Return the [x, y] coordinate for the center point of the cell that contains the specified text.  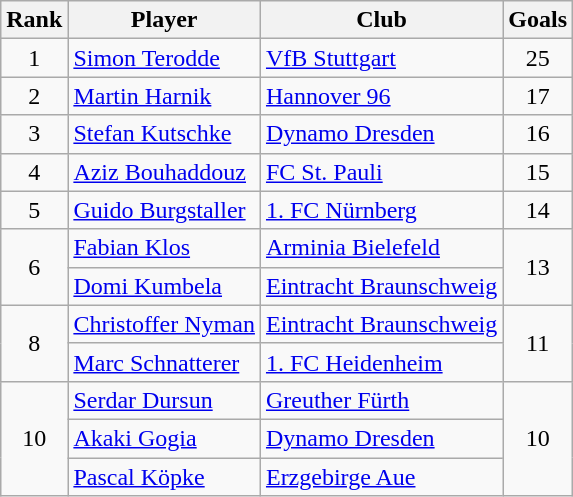
Serdar Dursun [164, 400]
Hannover 96 [381, 96]
3 [34, 134]
Greuther Fürth [381, 400]
1 [34, 58]
FC St. Pauli [381, 172]
11 [538, 343]
Player [164, 20]
VfB Stuttgart [381, 58]
17 [538, 96]
13 [538, 267]
16 [538, 134]
Stefan Kutschke [164, 134]
Simon Terodde [164, 58]
6 [34, 267]
4 [34, 172]
Domi Kumbela [164, 286]
Martin Harnik [164, 96]
Akaki Gogia [164, 438]
Guido Burgstaller [164, 210]
Fabian Klos [164, 248]
Aziz Bouhaddouz [164, 172]
14 [538, 210]
Arminia Bielefeld [381, 248]
Rank [34, 20]
25 [538, 58]
5 [34, 210]
1. FC Nürnberg [381, 210]
Goals [538, 20]
Christoffer Nyman [164, 324]
Club [381, 20]
Erzgebirge Aue [381, 477]
15 [538, 172]
Pascal Köpke [164, 477]
1. FC Heidenheim [381, 362]
8 [34, 343]
Marc Schnatterer [164, 362]
2 [34, 96]
